Determine the (x, y) coordinate at the center of the cell enclosing the given text.  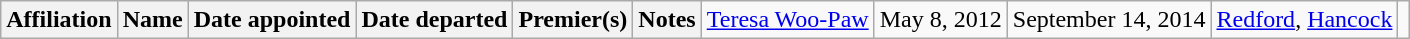
May 8, 2012 (940, 20)
Date departed (434, 20)
Premier(s) (573, 20)
Teresa Woo-Paw (788, 20)
Name (152, 20)
Notes (667, 20)
Date appointed (272, 20)
September 14, 2014 (1109, 20)
Affiliation (59, 20)
Redford, Hancock (1304, 20)
